Extract the [x, y] coordinate from the center of the cell holding the provided text.  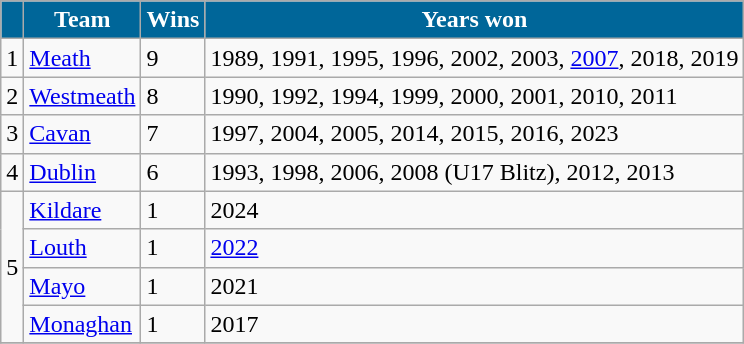
Meath [82, 58]
Team [82, 20]
2 [12, 96]
3 [12, 134]
5 [12, 267]
9 [173, 58]
1997, 2004, 2005, 2014, 2015, 2016, 2023 [474, 134]
2021 [474, 286]
Monaghan [82, 324]
8 [173, 96]
Westmeath [82, 96]
Wins [173, 20]
1993, 1998, 2006, 2008 (U17 Blitz), 2012, 2013 [474, 172]
2017 [474, 324]
2024 [474, 210]
2022 [474, 248]
4 [12, 172]
Louth [82, 248]
Cavan [82, 134]
6 [173, 172]
Dublin [82, 172]
Years won [474, 20]
Mayo [82, 286]
1989, 1991, 1995, 1996, 2002, 2003, 2007, 2018, 2019 [474, 58]
7 [173, 134]
Kildare [82, 210]
1990, 1992, 1994, 1999, 2000, 2001, 2010, 2011 [474, 96]
